Output the (X, Y) coordinate of the center of the cell containing the given text.  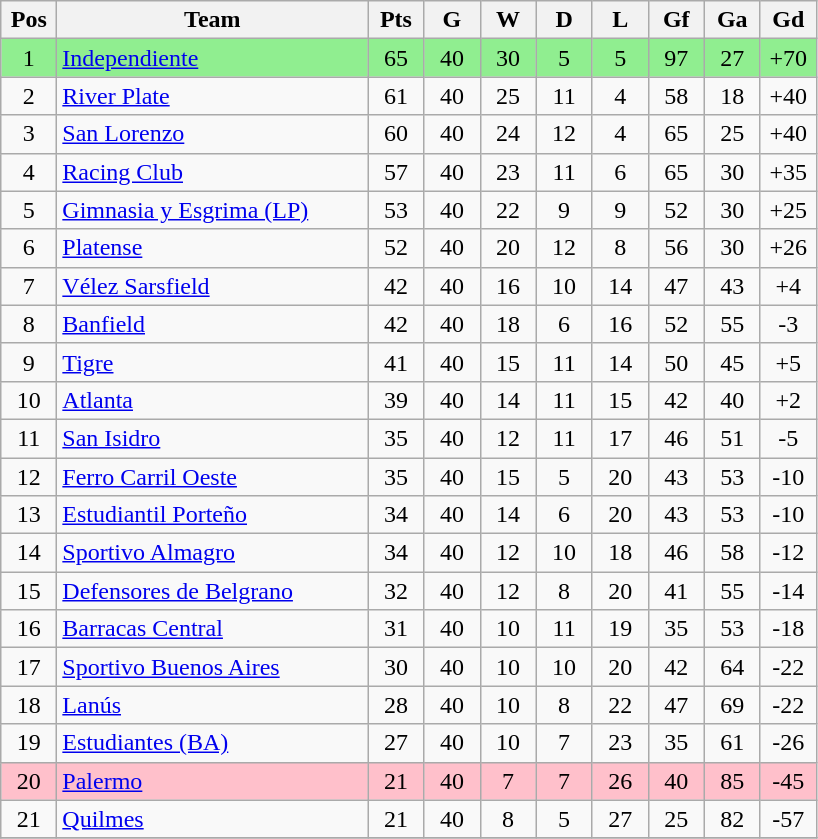
28 (396, 705)
69 (732, 705)
3 (29, 134)
G (452, 20)
26 (620, 781)
Ga (732, 20)
Gimnasia y Esgrima (LP) (212, 210)
-12 (788, 553)
River Plate (212, 96)
Pts (396, 20)
-26 (788, 743)
64 (732, 667)
1 (29, 58)
Gd (788, 20)
+25 (788, 210)
Banfield (212, 324)
+2 (788, 400)
60 (396, 134)
39 (396, 400)
-18 (788, 629)
-57 (788, 819)
San Isidro (212, 438)
50 (676, 362)
Independiente (212, 58)
Estudiantil Porteño (212, 515)
Lanús (212, 705)
Palermo (212, 781)
Defensores de Belgrano (212, 591)
Sportivo Almagro (212, 553)
-3 (788, 324)
Tigre (212, 362)
+35 (788, 172)
+26 (788, 248)
24 (508, 134)
Racing Club (212, 172)
Quilmes (212, 819)
45 (732, 362)
57 (396, 172)
+5 (788, 362)
56 (676, 248)
Team (212, 20)
L (620, 20)
W (508, 20)
31 (396, 629)
Estudiantes (BA) (212, 743)
-14 (788, 591)
51 (732, 438)
97 (676, 58)
-45 (788, 781)
Barracas Central (212, 629)
32 (396, 591)
+70 (788, 58)
Platense (212, 248)
Pos (29, 20)
Sportivo Buenos Aires (212, 667)
-5 (788, 438)
D (564, 20)
Gf (676, 20)
Vélez Sarsfield (212, 286)
Ferro Carril Oeste (212, 477)
85 (732, 781)
Atlanta (212, 400)
82 (732, 819)
2 (29, 96)
+4 (788, 286)
San Lorenzo (212, 134)
13 (29, 515)
